Pinpoint the cell where the given text exists, returning its (x, y) midpoint coordinate. 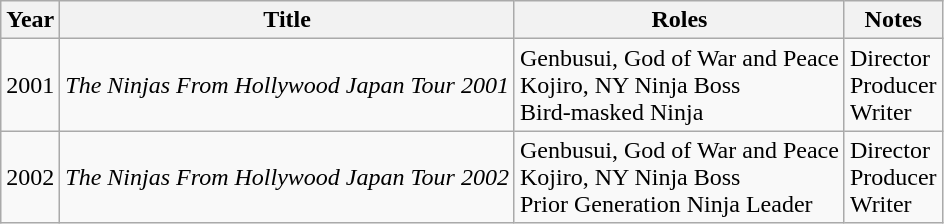
Year (30, 20)
2001 (30, 85)
Genbusui, God of War and PeaceKojiro, NY Ninja BossBird-masked Ninja (679, 85)
Notes (893, 20)
The Ninjas From Hollywood Japan Tour 2002 (288, 177)
Title (288, 20)
The Ninjas From Hollywood Japan Tour 2001 (288, 85)
Roles (679, 20)
2002 (30, 177)
Genbusui, God of War and PeaceKojiro, NY Ninja BossPrior Generation Ninja Leader (679, 177)
